Pinpoint the cell where the given text exists, returning its (x, y) midpoint coordinate. 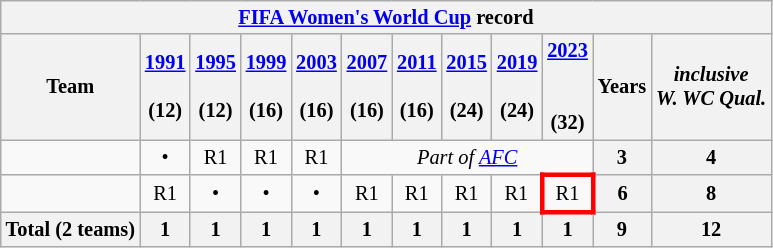
2003(16) (316, 87)
9 (622, 228)
2019(24) (517, 87)
12 (711, 228)
inclusive W. WC Qual. (711, 87)
2011(16) (416, 87)
2015 (24) (466, 87)
1991(12) (165, 87)
2007(16) (367, 87)
2023(32) (567, 87)
3 (622, 158)
Part of AFC (468, 158)
FIFA Women's World Cup record (386, 17)
1995(12) (215, 87)
4 (711, 158)
8 (711, 194)
Total (2 teams) (70, 228)
6 (622, 194)
1999(16) (266, 87)
Years (622, 87)
Team (70, 87)
